Pinpoint the cell where the given text exists, returning its [X, Y] midpoint coordinate. 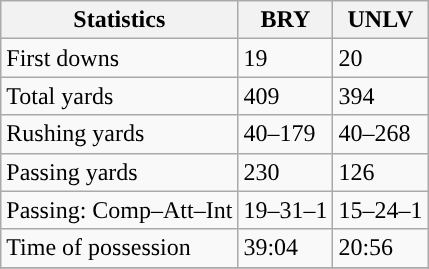
126 [380, 172]
Passing yards [120, 172]
First downs [120, 58]
Time of possession [120, 248]
BRY [286, 20]
15–24–1 [380, 210]
Statistics [120, 20]
40–179 [286, 134]
230 [286, 172]
Rushing yards [120, 134]
39:04 [286, 248]
UNLV [380, 20]
19 [286, 58]
394 [380, 96]
40–268 [380, 134]
20 [380, 58]
Passing: Comp–Att–Int [120, 210]
Total yards [120, 96]
20:56 [380, 248]
19–31–1 [286, 210]
409 [286, 96]
